Pinpoint the cell where the given text exists, returning its [x, y] midpoint coordinate. 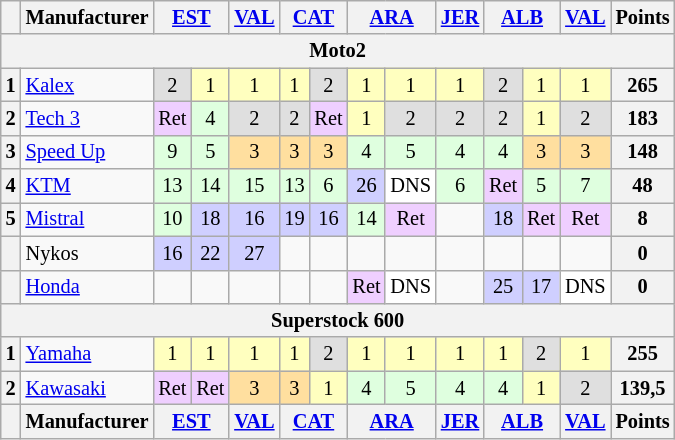
Speed Up [88, 152]
255 [643, 354]
265 [643, 85]
Nykos [88, 253]
22 [210, 253]
Kawasaki [88, 388]
26 [366, 186]
139,5 [643, 388]
15 [254, 186]
Kalex [88, 85]
48 [643, 186]
9 [172, 152]
27 [254, 253]
Yamaha [88, 354]
17 [541, 287]
Moto2 [338, 51]
Honda [88, 287]
Superstock 600 [338, 320]
Tech 3 [88, 118]
8 [643, 219]
148 [643, 152]
19 [294, 219]
Mistral [88, 219]
10 [172, 219]
25 [503, 287]
KTM [88, 186]
7 [585, 186]
183 [643, 118]
